Identify which cell holds the provided text, then report its [x, y] central coordinate. 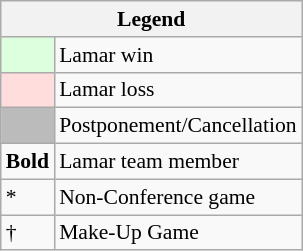
Lamar loss [178, 90]
Postponement/Cancellation [178, 126]
* [28, 197]
Non-Conference game [178, 197]
Legend [152, 19]
Make-Up Game [178, 233]
Lamar team member [178, 162]
† [28, 233]
Bold [28, 162]
Lamar win [178, 55]
